Locate the cell with the specified text and output its [x, y] center coordinate. 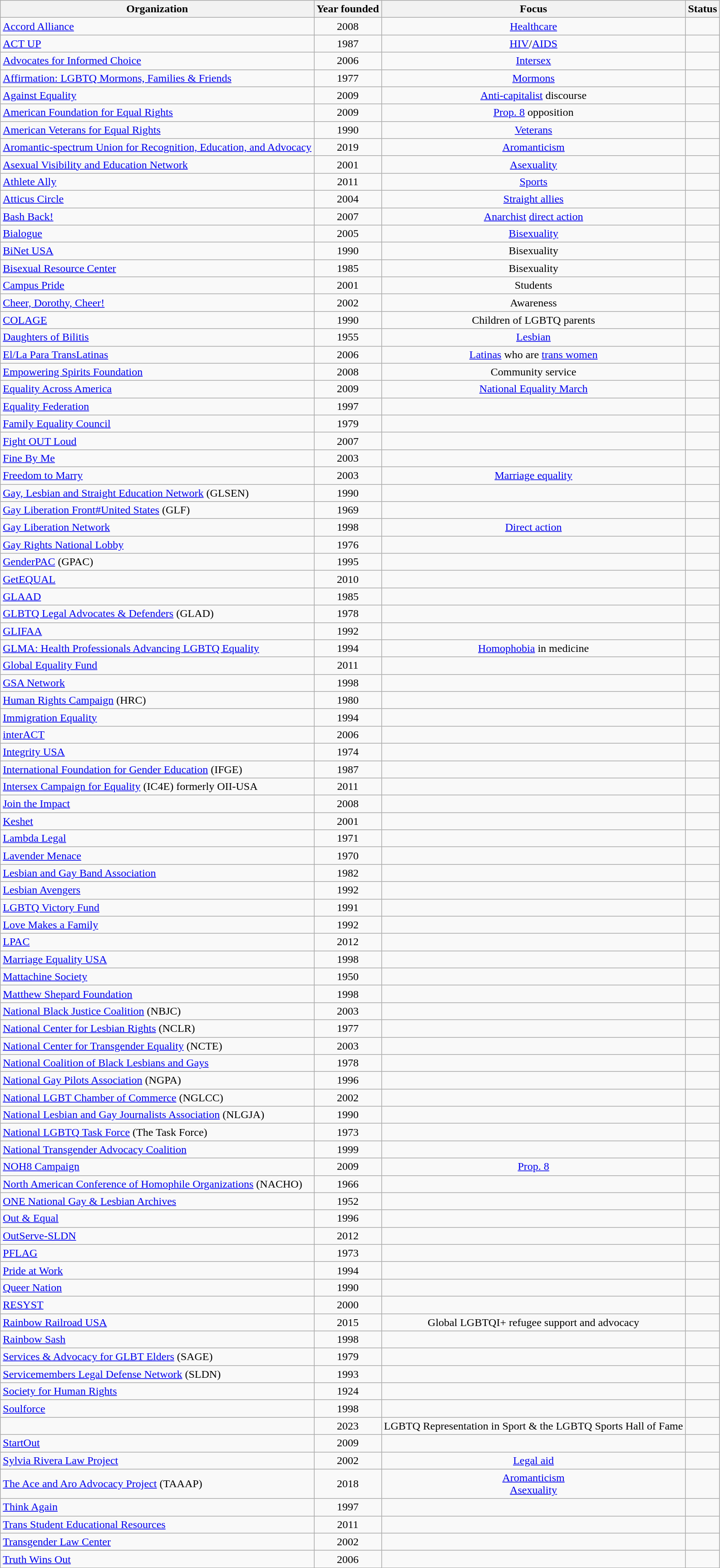
2015 [348, 1322]
LGBTQ Representation in Sport & the LGBTQ Sports Hall of Fame [533, 1426]
Keshet [157, 821]
Aromanticism [533, 147]
Global Equality Fund [157, 666]
National Equality March [533, 389]
National Gay Pilots Association (NGPA) [157, 1080]
Lavender Menace [157, 856]
Gay, Lesbian and Straight Education Network (GLSEN) [157, 493]
Lesbian and Gay Band Association [157, 873]
National Center for Lesbian Rights (NCLR) [157, 1028]
1999 [348, 1149]
Sports [533, 182]
Empowering Spirits Foundation [157, 372]
Lambda Legal [157, 838]
interACT [157, 735]
1970 [348, 856]
LGBTQ Victory Fund [157, 907]
GetEQUAL [157, 579]
Cheer, Dorothy, Cheer! [157, 303]
Freedom to Marry [157, 475]
1991 [348, 907]
Anti-capitalist discourse [533, 95]
National Center for Transgender Equality (NCTE) [157, 1045]
Trans Student Educational Resources [157, 1524]
Status [703, 9]
Accord Alliance [157, 26]
Healthcare [533, 26]
Lesbian Avengers [157, 890]
Bialogue [157, 234]
Matthew Shepard Foundation [157, 994]
Gay Liberation Network [157, 528]
Truth Wins Out [157, 1559]
Marriage Equality USA [157, 959]
Mattachine Society [157, 976]
Homophobia in medicine [533, 648]
Equality Federation [157, 406]
Straight allies [533, 199]
Students [533, 286]
Servicemembers Legal Defense Network (SLDN) [157, 1374]
Sylvia Rivera Law Project [157, 1460]
Asexuality [533, 164]
National LGBT Chamber of Commerce (NGLCC) [157, 1098]
GenderPAC (GPAC) [157, 562]
Soulforce [157, 1409]
Intersex Campaign for Equality (IC4E) formerly OII-USA [157, 787]
2005 [348, 234]
Family Equality Council [157, 424]
Prop. 8 opposition [533, 113]
Organization [157, 9]
Gay Rights National Lobby [157, 545]
Latinas who are trans women [533, 355]
LPAC [157, 942]
GSA Network [157, 683]
Bash Back! [157, 217]
GLIFAA [157, 631]
1955 [348, 337]
1982 [348, 873]
Year founded [348, 9]
Prop. 8 [533, 1167]
Aromantic-spectrum Union for Recognition, Education, and Advocacy [157, 147]
2000 [348, 1305]
RESYST [157, 1305]
Services & Advocacy for GLBT Elders (SAGE) [157, 1357]
Atticus Circle [157, 199]
Daughters of Bilitis [157, 337]
National Lesbian and Gay Journalists Association (NLGJA) [157, 1115]
1950 [348, 976]
NOH8 Campaign [157, 1167]
Focus [533, 9]
Mormons [533, 78]
El/La Para TransLatinas [157, 355]
Against Equality [157, 95]
Bisexual Resource Center [157, 268]
Global LGBTQI+ refugee support and advocacy [533, 1322]
Equality Across America [157, 389]
Lesbian [533, 337]
Awareness [533, 303]
National LGBTQ Task Force (The Task Force) [157, 1132]
Fight OUT Loud [157, 441]
PFLAG [157, 1253]
Fine By Me [157, 458]
American Foundation for Equal Rights [157, 113]
National Coalition of Black Lesbians and Gays [157, 1063]
2004 [348, 199]
Rainbow Sash [157, 1340]
National Black Justice Coalition (NBJC) [157, 1011]
Marriage equality [533, 475]
2023 [348, 1426]
1971 [348, 838]
North American Conference of Homophile Organizations (NACHO) [157, 1184]
National Transgender Advocacy Coalition [157, 1149]
Society for Human Rights [157, 1391]
Think Again [157, 1507]
StartOut [157, 1443]
Rainbow Railroad USA [157, 1322]
1924 [348, 1391]
2018 [348, 1484]
1980 [348, 700]
HIV/AIDS [533, 44]
Legal aid [533, 1460]
GLBTQ Legal Advocates & Defenders (GLAD) [157, 614]
Intersex [533, 61]
Pride at Work [157, 1270]
Veterans [533, 130]
1966 [348, 1184]
Gay Liberation Front#United States (GLF) [157, 510]
Advocates for Informed Choice [157, 61]
Athlete Ally [157, 182]
Anarchist direct action [533, 217]
Out & Equal [157, 1218]
ACT UP [157, 44]
Integrity USA [157, 752]
1976 [348, 545]
AromanticismAsexuality [533, 1484]
American Veterans for Equal Rights [157, 130]
COLAGE [157, 320]
Asexual Visibility and Education Network [157, 164]
Transgender Law Center [157, 1542]
1952 [348, 1201]
1969 [348, 510]
2010 [348, 579]
Community service [533, 372]
1993 [348, 1374]
Children of LGBTQ parents [533, 320]
ONE National Gay & Lesbian Archives [157, 1201]
1974 [348, 752]
International Foundation for Gender Education (IFGE) [157, 769]
GLAAD [157, 597]
Campus Pride [157, 286]
BiNet USA [157, 251]
Direct action [533, 528]
Join the Impact [157, 804]
Human Rights Campaign (HRC) [157, 700]
1995 [348, 562]
Immigration Equality [157, 717]
Love Makes a Family [157, 925]
Affirmation: LGBTQ Mormons, Families & Friends [157, 78]
2019 [348, 147]
GLMA: Health Professionals Advancing LGBTQ Equality [157, 648]
The Ace and Aro Advocacy Project (TAAAP) [157, 1484]
OutServe-SLDN [157, 1236]
Queer Nation [157, 1287]
